Detect which cell encompasses the target text, then output its [x, y] center coordinate. 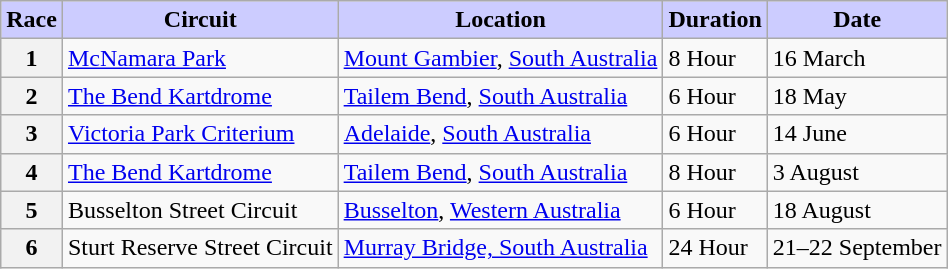
16 March [857, 58]
21–22 September [857, 248]
14 June [857, 134]
Adelaide, South Australia [500, 134]
3 [32, 134]
3 August [857, 172]
4 [32, 172]
5 [32, 210]
6 [32, 248]
Murray Bridge, South Australia [500, 248]
Busselton, Western Australia [500, 210]
2 [32, 96]
Duration [715, 20]
Mount Gambier, South Australia [500, 58]
1 [32, 58]
24 Hour [715, 248]
Location [500, 20]
Sturt Reserve Street Circuit [200, 248]
Circuit [200, 20]
Victoria Park Criterium [200, 134]
18 May [857, 96]
Date [857, 20]
McNamara Park [200, 58]
18 August [857, 210]
Race [32, 20]
Busselton Street Circuit [200, 210]
